Identify which cell holds the provided text, then report its (X, Y) central coordinate. 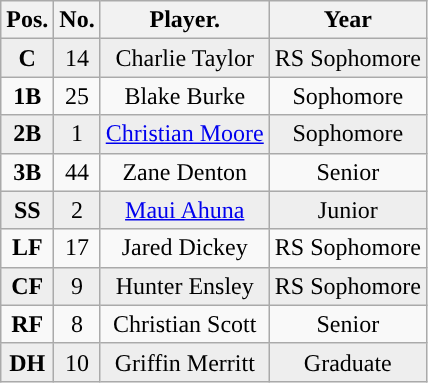
17 (77, 248)
8 (77, 324)
Charlie Taylor (184, 58)
CF (28, 286)
44 (77, 172)
No. (77, 20)
Junior (348, 210)
Graduate (348, 362)
SS (28, 210)
2B (28, 134)
Maui Ahuna (184, 210)
RF (28, 324)
Player. (184, 20)
14 (77, 58)
Zane Denton (184, 172)
C (28, 58)
25 (77, 96)
Blake Burke (184, 96)
Jared Dickey (184, 248)
1B (28, 96)
Griffin Merritt (184, 362)
Christian Scott (184, 324)
3B (28, 172)
LF (28, 248)
10 (77, 362)
Year (348, 20)
1 (77, 134)
DH (28, 362)
9 (77, 286)
Pos. (28, 20)
2 (77, 210)
Christian Moore (184, 134)
Hunter Ensley (184, 286)
